Find where the given text appears and provide that cell's center as (x, y) coordinate. 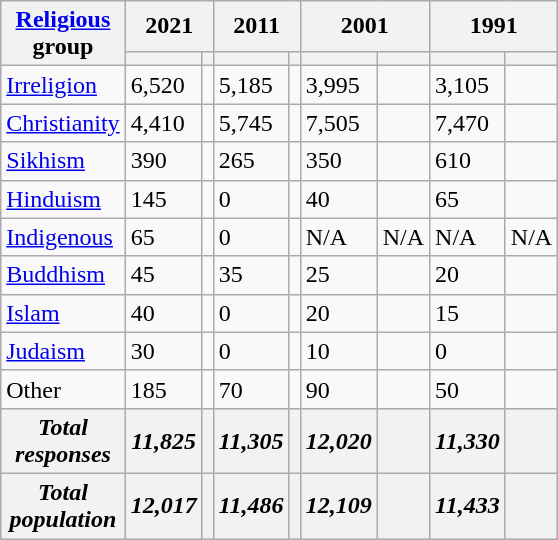
2021 (169, 26)
2001 (364, 26)
Other (63, 389)
7,505 (338, 123)
12,109 (338, 506)
1991 (494, 26)
Sikhism (63, 161)
Hinduism (63, 199)
6,520 (164, 85)
Islam (63, 313)
185 (164, 389)
610 (468, 161)
5,745 (251, 123)
25 (338, 275)
Buddhism (63, 275)
Christianity (63, 123)
145 (164, 199)
12,017 (164, 506)
3,105 (468, 85)
10 (338, 351)
390 (164, 161)
45 (164, 275)
350 (338, 161)
11,330 (468, 440)
70 (251, 389)
30 (164, 351)
11,433 (468, 506)
Totalpopulation (63, 506)
Religiousgroup (63, 34)
11,486 (251, 506)
35 (251, 275)
Indigenous (63, 237)
12,020 (338, 440)
Irreligion (63, 85)
5,185 (251, 85)
11,305 (251, 440)
50 (468, 389)
265 (251, 161)
90 (338, 389)
4,410 (164, 123)
7,470 (468, 123)
Totalresponses (63, 440)
3,995 (338, 85)
2011 (256, 26)
Judaism (63, 351)
11,825 (164, 440)
15 (468, 313)
